Identify which cell holds the provided text, then report its [X, Y] central coordinate. 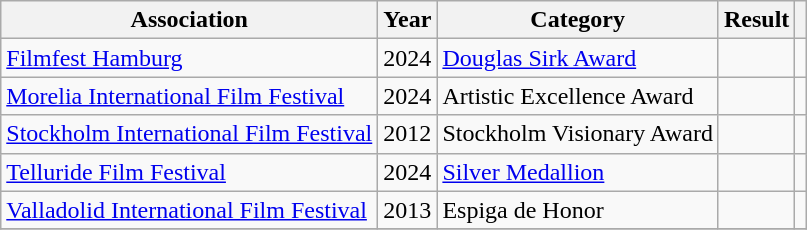
Espiga de Honor [578, 210]
2012 [408, 134]
Morelia International Film Festival [190, 96]
Telluride Film Festival [190, 172]
Valladolid International Film Festival [190, 210]
Category [578, 20]
Stockholm International Film Festival [190, 134]
Year [408, 20]
Douglas Sirk Award [578, 58]
Stockholm Visionary Award [578, 134]
Association [190, 20]
Result [756, 20]
Artistic Excellence Award [578, 96]
Filmfest Hamburg [190, 58]
Silver Medallion [578, 172]
2013 [408, 210]
